For the text-containing cell, return its midpoint in [X, Y] coordinate format. 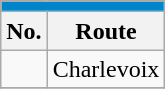
Route [106, 31]
Charlevoix [106, 69]
No. [24, 31]
